Identify which cell holds the provided text, then report its (x, y) central coordinate. 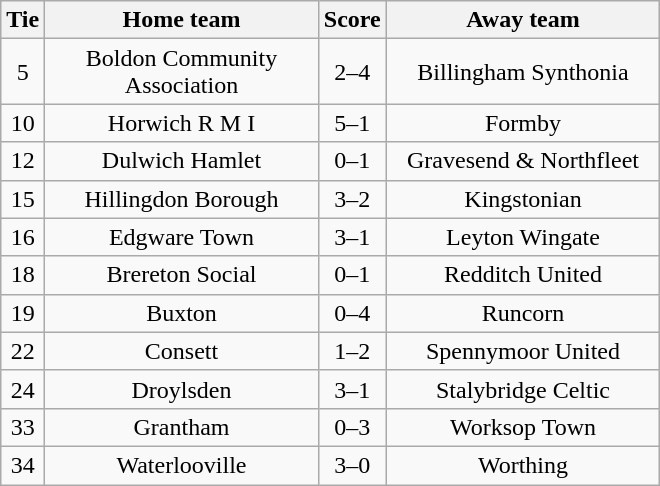
Droylsden (182, 389)
Stalybridge Celtic (523, 389)
Score (352, 20)
Buxton (182, 313)
18 (23, 275)
Tie (23, 20)
Edgware Town (182, 237)
Kingstonian (523, 199)
Worthing (523, 465)
Boldon Community Association (182, 72)
Away team (523, 20)
15 (23, 199)
0–3 (352, 427)
3–2 (352, 199)
10 (23, 123)
Waterlooville (182, 465)
5 (23, 72)
Brereton Social (182, 275)
Runcorn (523, 313)
Dulwich Hamlet (182, 161)
Hillingdon Borough (182, 199)
Redditch United (523, 275)
2–4 (352, 72)
34 (23, 465)
Gravesend & Northfleet (523, 161)
Billingham Synthonia (523, 72)
Grantham (182, 427)
Leyton Wingate (523, 237)
16 (23, 237)
Horwich R M I (182, 123)
Formby (523, 123)
Spennymoor United (523, 351)
5–1 (352, 123)
Consett (182, 351)
24 (23, 389)
0–4 (352, 313)
19 (23, 313)
33 (23, 427)
Home team (182, 20)
3–0 (352, 465)
22 (23, 351)
1–2 (352, 351)
12 (23, 161)
Worksop Town (523, 427)
